Capture the cell that displays the provided text and extract its (x, y) central coordinate. 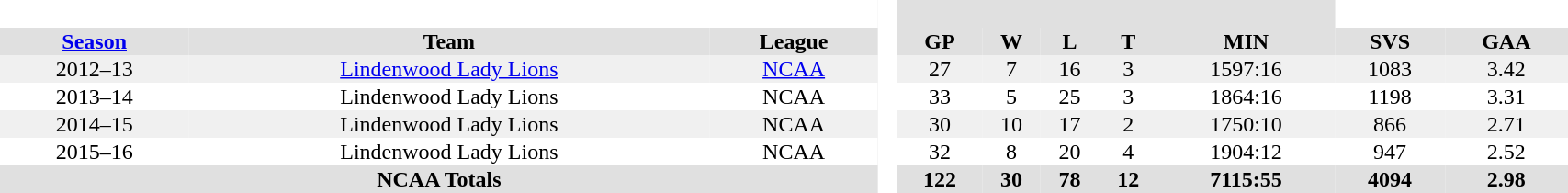
2014–15 (94, 124)
78 (1070, 179)
T (1128, 41)
SVS (1390, 41)
NCAA Totals (439, 179)
2015–16 (94, 152)
8 (1011, 152)
3.42 (1506, 69)
2012–13 (94, 69)
2.52 (1506, 152)
2013–14 (94, 96)
122 (940, 179)
17 (1070, 124)
1750:10 (1246, 124)
5 (1011, 96)
10 (1011, 124)
1083 (1390, 69)
4 (1128, 152)
W (1011, 41)
33 (940, 96)
27 (940, 69)
Season (94, 41)
1597:16 (1246, 69)
25 (1070, 96)
1864:16 (1246, 96)
2.98 (1506, 179)
16 (1070, 69)
MIN (1246, 41)
GP (940, 41)
866 (1390, 124)
2 (1128, 124)
4094 (1390, 179)
1198 (1390, 96)
Team (448, 41)
3.31 (1506, 96)
7 (1011, 69)
32 (940, 152)
L (1070, 41)
947 (1390, 152)
League (794, 41)
GAA (1506, 41)
2.71 (1506, 124)
1904:12 (1246, 152)
20 (1070, 152)
7115:55 (1246, 179)
12 (1128, 179)
